Extract the (X, Y) coordinate from the center of the cell holding the provided text.  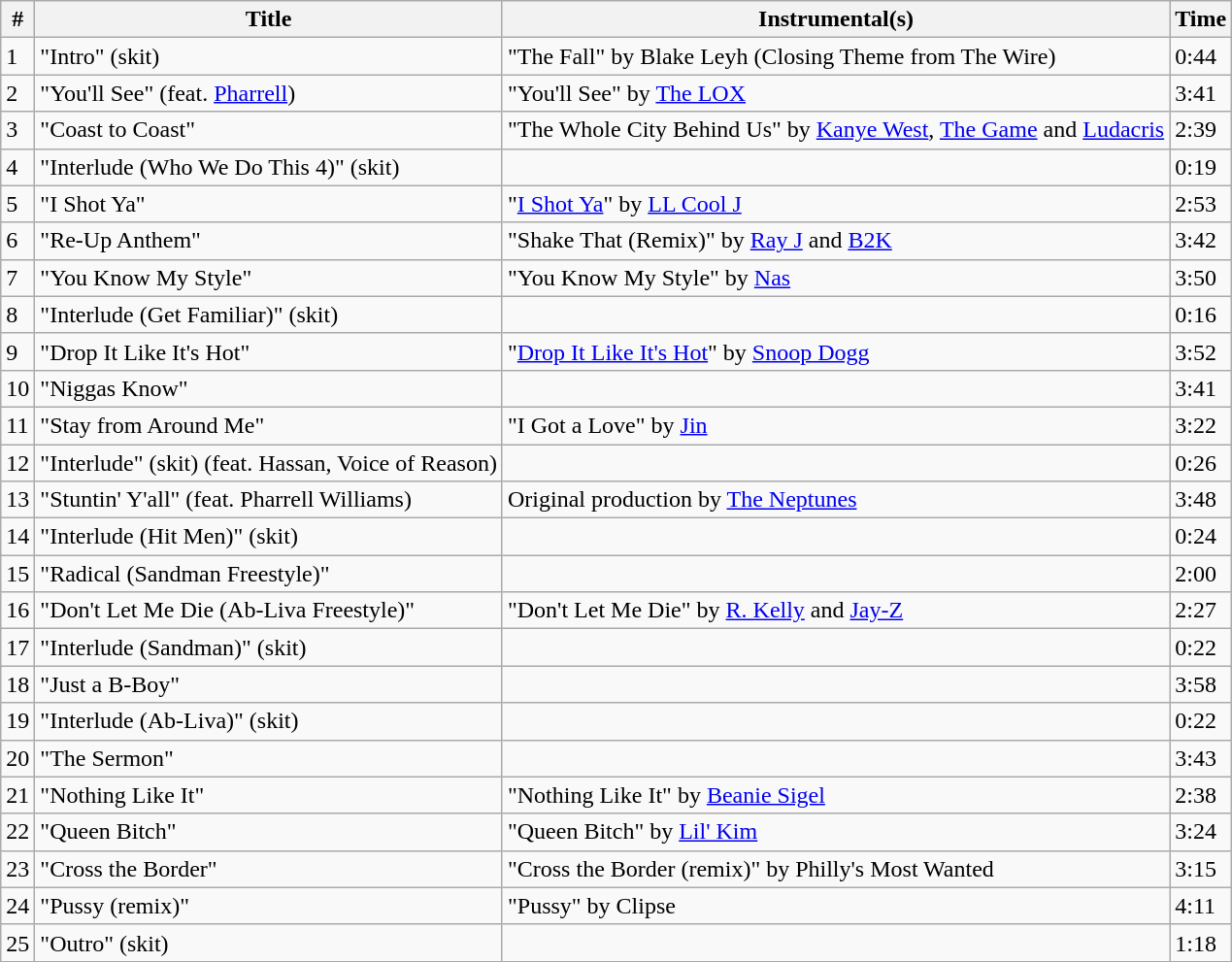
"Just a B-Boy" (269, 684)
"You Know My Style" (269, 278)
20 (17, 758)
"Nothing Like It" by Beanie Sigel (835, 795)
"The Sermon" (269, 758)
"You'll See" (feat. Pharrell) (269, 93)
"I Shot Ya" by LL Cool J (835, 204)
Title (269, 19)
2:00 (1201, 574)
"Outro" (skit) (269, 943)
9 (17, 351)
Original production by The Neptunes (835, 500)
"Queen Bitch" (269, 832)
3:15 (1201, 869)
14 (17, 537)
17 (17, 647)
"Interlude (Who We Do This 4)" (skit) (269, 167)
"Nothing Like It" (269, 795)
0:24 (1201, 537)
2 (17, 93)
3:50 (1201, 278)
24 (17, 906)
0:16 (1201, 315)
"Interlude (Ab-Liva)" (skit) (269, 721)
"Interlude (Get Familiar)" (skit) (269, 315)
13 (17, 500)
23 (17, 869)
3:52 (1201, 351)
11 (17, 425)
7 (17, 278)
0:44 (1201, 56)
"Drop It Like It's Hot" by Snoop Dogg (835, 351)
3:42 (1201, 241)
"Stuntin' Y'all" (feat. Pharrell Williams) (269, 500)
19 (17, 721)
18 (17, 684)
6 (17, 241)
3:58 (1201, 684)
"I Shot Ya" (269, 204)
5 (17, 204)
4:11 (1201, 906)
"Don't Let Me Die" by R. Kelly and Jay-Z (835, 611)
1 (17, 56)
# (17, 19)
"Shake That (Remix)" by Ray J and B2K (835, 241)
"The Whole City Behind Us" by Kanye West, The Game and Ludacris (835, 130)
2:53 (1201, 204)
"The Fall" by Blake Leyh (Closing Theme from The Wire) (835, 56)
Instrumental(s) (835, 19)
"Radical (Sandman Freestyle)" (269, 574)
"Cross the Border (remix)" by Philly's Most Wanted (835, 869)
21 (17, 795)
"You Know My Style" by Nas (835, 278)
0:19 (1201, 167)
3:43 (1201, 758)
"Re-Up Anthem" (269, 241)
16 (17, 611)
3:24 (1201, 832)
3:48 (1201, 500)
8 (17, 315)
2:38 (1201, 795)
25 (17, 943)
"Pussy (remix)" (269, 906)
"Interlude (Hit Men)" (skit) (269, 537)
"Cross the Border" (269, 869)
"Queen Bitch" by Lil' Kim (835, 832)
0:26 (1201, 463)
"Niggas Know" (269, 388)
2:27 (1201, 611)
"Interlude" (skit) (feat. Hassan, Voice of Reason) (269, 463)
15 (17, 574)
22 (17, 832)
3:22 (1201, 425)
4 (17, 167)
"Intro" (skit) (269, 56)
2:39 (1201, 130)
"Drop It Like It's Hot" (269, 351)
10 (17, 388)
"I Got a Love" by Jin (835, 425)
"Don't Let Me Die (Ab-Liva Freestyle)" (269, 611)
"Coast to Coast" (269, 130)
3 (17, 130)
Time (1201, 19)
"Interlude (Sandman)" (skit) (269, 647)
"Stay from Around Me" (269, 425)
"You'll See" by The LOX (835, 93)
12 (17, 463)
1:18 (1201, 943)
"Pussy" by Clipse (835, 906)
